Detect which cell encompasses the target text, then output its [X, Y] center coordinate. 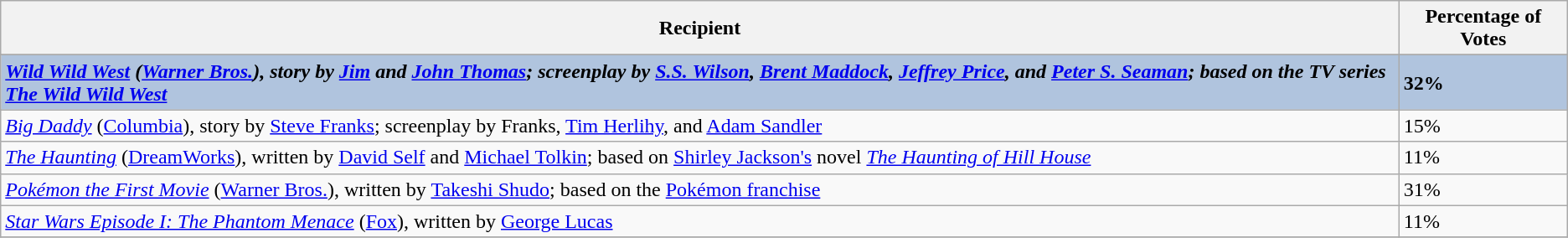
31% [1483, 189]
Big Daddy (Columbia), story by Steve Franks; screenplay by Franks, Tim Herlihy, and Adam Sandler [700, 126]
Star Wars Episode I: The Phantom Menace (Fox), written by George Lucas [700, 221]
Pokémon the First Movie (Warner Bros.), written by Takeshi Shudo; based on the Pokémon franchise [700, 189]
15% [1483, 126]
The Haunting (DreamWorks), written by David Self and Michael Tolkin; based on Shirley Jackson's novel The Haunting of Hill House [700, 158]
Recipient [700, 28]
Percentage of Votes [1483, 28]
32% [1483, 82]
